For the text-containing cell, return its midpoint in (X, Y) coordinate format. 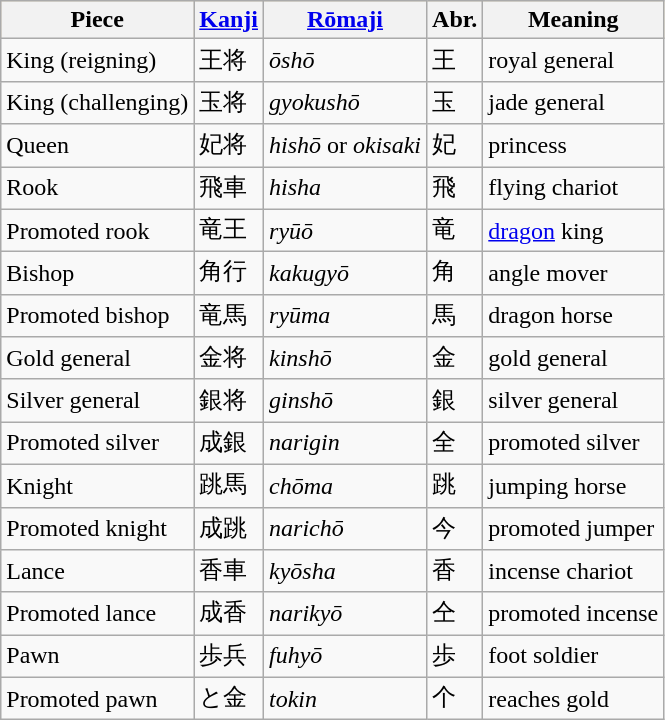
Promoted knight (98, 528)
promoted silver (574, 444)
royal general (574, 60)
香 (455, 572)
dragon horse (574, 316)
竜 (455, 230)
ōshō (346, 60)
King (challenging) (98, 102)
incense chariot (574, 572)
jade general (574, 102)
King (reigning) (98, 60)
成香 (229, 614)
个 (455, 698)
kyōsha (346, 572)
玉 (455, 102)
hisha (346, 188)
narigin (346, 444)
玉将 (229, 102)
王 (455, 60)
narichō (346, 528)
Gold general (98, 358)
跳 (455, 486)
chōma (346, 486)
銀将 (229, 400)
narikyō (346, 614)
princess (574, 146)
promoted jumper (574, 528)
reaches gold (574, 698)
歩 (455, 656)
仝 (455, 614)
Promoted rook (98, 230)
Meaning (574, 20)
Rook (98, 188)
Silver general (98, 400)
Promoted lance (98, 614)
Bishop (98, 274)
Lance (98, 572)
Queen (98, 146)
Piece (98, 20)
と金 (229, 698)
fuhyō (346, 656)
歩兵 (229, 656)
hishō or okisaki (346, 146)
金将 (229, 358)
ryūma (346, 316)
kakugyō (346, 274)
馬 (455, 316)
gyokushō (346, 102)
silver general (574, 400)
跳馬 (229, 486)
ginshō (346, 400)
gold general (574, 358)
dragon king (574, 230)
飛車 (229, 188)
tokin (346, 698)
角行 (229, 274)
Knight (98, 486)
今 (455, 528)
金 (455, 358)
Promoted silver (98, 444)
成跳 (229, 528)
Abr. (455, 20)
jumping horse (574, 486)
角 (455, 274)
香車 (229, 572)
全 (455, 444)
竜王 (229, 230)
flying chariot (574, 188)
Promoted pawn (98, 698)
王将 (229, 60)
ryūō (346, 230)
Pawn (98, 656)
飛 (455, 188)
kinshō (346, 358)
Promoted bishop (98, 316)
銀 (455, 400)
成銀 (229, 444)
竜馬 (229, 316)
妃 (455, 146)
Rōmaji (346, 20)
妃将 (229, 146)
angle mover (574, 274)
foot soldier (574, 656)
promoted incense (574, 614)
Kanji (229, 20)
